Determine the (X, Y) coordinate at the center of the cell enclosing the given text.  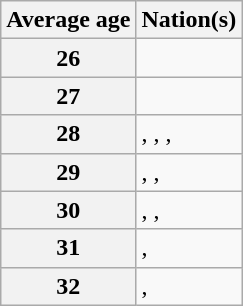
27 (68, 96)
Nation(s) (189, 20)
Average age (68, 20)
28 (68, 134)
29 (68, 172)
26 (68, 58)
, , , (189, 134)
30 (68, 210)
31 (68, 248)
32 (68, 286)
